Identify which cell holds the provided text, then report its [X, Y] central coordinate. 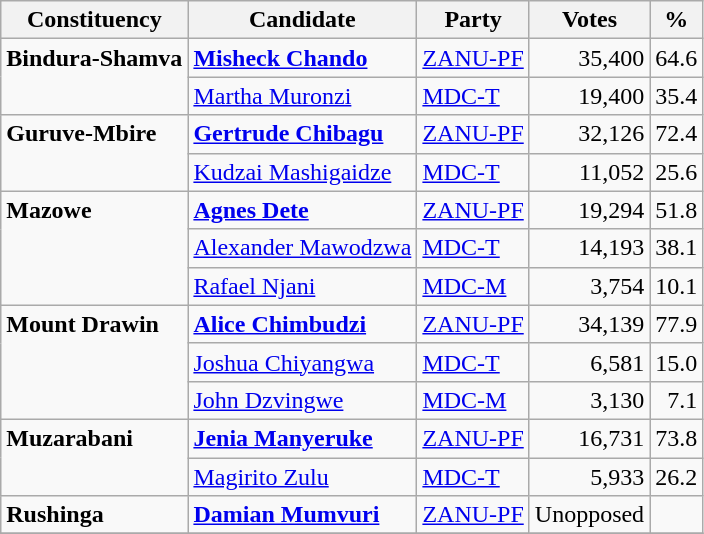
Bindura-Shamva [94, 77]
Muzarabani [94, 457]
3,754 [589, 286]
51.8 [676, 210]
15.0 [676, 362]
35.4 [676, 96]
34,139 [589, 324]
Guruve-Mbire [94, 153]
Votes [589, 20]
Jenia Manyeruke [302, 438]
5,933 [589, 477]
14,193 [589, 248]
64.6 [676, 58]
Agnes Dete [302, 210]
6,581 [589, 362]
Mazowe [94, 248]
Martha Muronzi [302, 96]
38.1 [676, 248]
19,400 [589, 96]
Party [473, 20]
Alice Chimbudzi [302, 324]
Candidate [302, 20]
Gertrude Chibagu [302, 134]
16,731 [589, 438]
% [676, 20]
19,294 [589, 210]
7.1 [676, 400]
Constituency [94, 20]
Kudzai Mashigaidze [302, 172]
Unopposed [589, 515]
72.4 [676, 134]
11,052 [589, 172]
26.2 [676, 477]
32,126 [589, 134]
35,400 [589, 58]
73.8 [676, 438]
Rushinga [94, 515]
Mount Drawin [94, 362]
Damian Mumvuri [302, 515]
Misheck Chando [302, 58]
3,130 [589, 400]
John Dzvingwe [302, 400]
Alexander Mawodzwa [302, 248]
25.6 [676, 172]
Magirito Zulu [302, 477]
77.9 [676, 324]
Rafael Njani [302, 286]
Joshua Chiyangwa [302, 362]
10.1 [676, 286]
